Provide the [X, Y] coordinate of the cell's center where the given text is located.  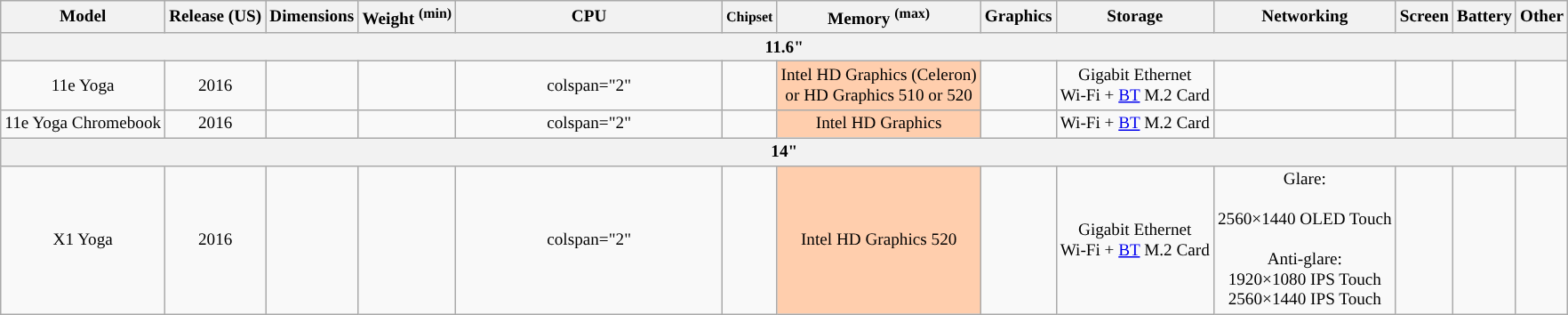
14" [784, 152]
Glare: 2560×1440 OLED Touch Anti-glare: 1920×1080 IPS Touch 2560×1440 IPS Touch [1305, 240]
Release (US) [215, 18]
Other [1541, 18]
Graphics [1019, 18]
Weight (min) [407, 18]
Storage [1134, 18]
X1 Yoga [84, 240]
11.6" [784, 47]
Dimensions [312, 18]
11e Yoga Chromebook [84, 124]
CPU [589, 18]
Screen [1424, 18]
Networking [1305, 18]
Battery [1484, 18]
Model [84, 18]
Intel HD Graphics [878, 124]
11e Yoga [84, 85]
Intel HD Graphics (Celeron) or HD Graphics 510 or 520 [878, 85]
Wi-Fi + BT M.2 Card [1134, 124]
Chipset [749, 18]
Intel HD Graphics 520 [878, 240]
Memory (max) [878, 18]
